Determine the [x, y] coordinate at the center of the cell enclosing the given text.  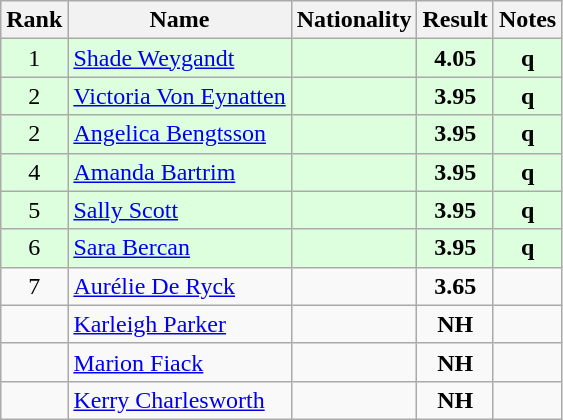
Notes [527, 20]
5 [34, 210]
6 [34, 248]
Victoria Von Eynatten [180, 96]
4 [34, 172]
Angelica Bengtsson [180, 134]
Name [180, 20]
Result [455, 20]
Shade Weygandt [180, 58]
Marion Fiack [180, 362]
Karleigh Parker [180, 324]
3.65 [455, 286]
Nationality [354, 20]
Sara Bercan [180, 248]
Rank [34, 20]
Kerry Charlesworth [180, 400]
7 [34, 286]
Amanda Bartrim [180, 172]
1 [34, 58]
Aurélie De Ryck [180, 286]
Sally Scott [180, 210]
4.05 [455, 58]
